Extract the [X, Y] coordinate from the center of the cell holding the provided text.  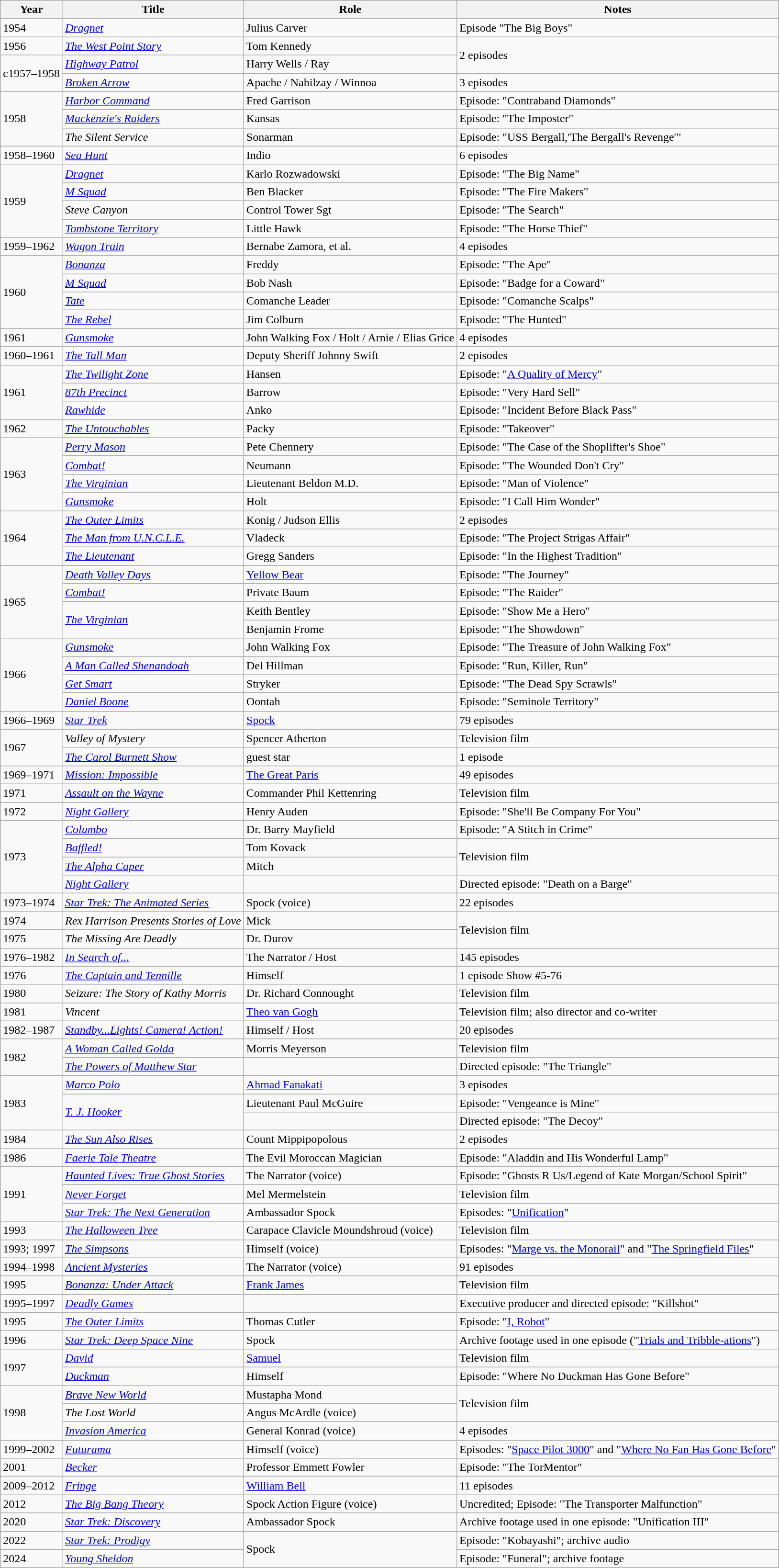
Mustapha Mond [350, 1395]
Freddy [350, 265]
Tom Kovack [350, 848]
Jim Colburn [350, 319]
Directed episode: "The Triangle" [618, 1066]
Episode: "Show Me a Hero" [618, 611]
Episode: "The Case of the Shoplifter's Shoe" [618, 447]
Episode: "I, Robot" [618, 1321]
Mission: Impossible [153, 775]
Daniel Boone [153, 702]
145 episodes [618, 957]
Thomas Cutler [350, 1321]
1975 [32, 939]
1960 [32, 292]
49 episodes [618, 775]
Kansas [350, 119]
1 episode [618, 756]
Episode: "A Quality of Mercy" [618, 374]
Morris Meyerson [350, 1048]
11 episodes [618, 1486]
Del Hillman [350, 666]
Ancient Mysteries [153, 1267]
Steve Canyon [153, 210]
Brave New World [153, 1395]
Death Valley Days [153, 575]
Episode: "Comanche Scalps" [618, 301]
Episodes: "Unification" [618, 1212]
Mitch [350, 866]
Uncredited; Episode: "The Transporter Malfunction" [618, 1504]
The Carol Burnett Show [153, 756]
Episode: "The Showdown" [618, 629]
Wagon Train [153, 247]
Episode: "I Call Him Wonder" [618, 501]
Episode: "The Raider" [618, 593]
The Tall Man [153, 356]
Episode: "Funeral"; archive footage [618, 1558]
Ben Blacker [350, 192]
The Halloween Tree [153, 1230]
Tate [153, 301]
Neumann [350, 465]
2001 [32, 1467]
1954 [32, 28]
The Simpsons [153, 1249]
Valley of Mystery [153, 738]
c1957–1958 [32, 73]
Oontah [350, 702]
The Twilight Zone [153, 374]
Archive footage used in one episode ("Trials and Tribble-ations") [618, 1340]
Get Smart [153, 684]
Directed episode: "Death on a Barge" [618, 884]
Episode: "The Imposter" [618, 119]
2022 [32, 1540]
The Lost World [153, 1413]
Holt [350, 501]
David [153, 1358]
1982–1987 [32, 1030]
Baffled! [153, 848]
1960–1961 [32, 356]
Fred Garrison [350, 101]
Sonarman [350, 137]
The Evil Moroccan Magician [350, 1158]
Control Tower Sgt [350, 210]
1986 [32, 1158]
Ahmad Fanakati [350, 1084]
John Walking Fox / Holt / Arnie / Elias Grice [350, 338]
The Missing Are Deadly [153, 939]
The Powers of Matthew Star [153, 1066]
Star Trek [153, 720]
1959 [32, 201]
Bonanza [153, 265]
The Untouchables [153, 429]
Invasion America [153, 1431]
The Sun Also Rises [153, 1139]
Bob Nash [350, 283]
1995–1997 [32, 1303]
Julius Carver [350, 28]
20 episodes [618, 1030]
Episode: "In the Highest Tradition" [618, 556]
Episode: "The Journey" [618, 575]
General Konrad (voice) [350, 1431]
Episode: "The Hunted" [618, 319]
Role [350, 10]
6 episodes [618, 155]
Columbo [153, 830]
Episode: "The Fire Makers" [618, 192]
Spock (voice) [350, 902]
A Man Called Shenandoah [153, 666]
Packy [350, 429]
Episode: "Seminole Territory" [618, 702]
1962 [32, 429]
1973–1974 [32, 902]
Highway Patrol [153, 64]
Perry Mason [153, 447]
1982 [32, 1057]
1993; 1997 [32, 1249]
1966 [32, 675]
1996 [32, 1340]
Theo van Gogh [350, 1012]
Episode: "Kobayashi"; archive audio [618, 1540]
1959–1962 [32, 247]
Keith Bentley [350, 611]
Archive footage used in one episode: "Unification III" [618, 1522]
Spencer Atherton [350, 738]
Episodes: "Marge vs. the Monorail" and "The Springfield Files" [618, 1249]
The Captain and Tennille [153, 975]
A Woman Called Golda [153, 1048]
Dr. Richard Connought [350, 993]
William Bell [350, 1486]
Star Trek: The Animated Series [153, 902]
1991 [32, 1194]
Henry Auden [350, 812]
Directed episode: "The Decoy" [618, 1121]
The Big Bang Theory [153, 1504]
The Lieutenant [153, 556]
Star Trek: The Next Generation [153, 1212]
Indio [350, 155]
1969–1971 [32, 775]
Bonanza: Under Attack [153, 1285]
1994–1998 [32, 1267]
1964 [32, 538]
The Silent Service [153, 137]
Yellow Bear [350, 575]
The Narrator / Host [350, 957]
Lieutenant Beldon M.D. [350, 483]
1998 [32, 1413]
Konig / Judson Ellis [350, 519]
Spock Action Figure (voice) [350, 1504]
Rex Harrison Presents Stories of Love [153, 921]
1958–1960 [32, 155]
Sea Hunt [153, 155]
1966–1969 [32, 720]
Episode: "Contraband Diamonds" [618, 101]
Carapace Clavicle Moundshroud (voice) [350, 1230]
Pete Chennery [350, 447]
1 episode Show #5-76 [618, 975]
Episode "The Big Boys" [618, 28]
1999–2002 [32, 1449]
Tom Kennedy [350, 46]
1980 [32, 993]
Professor Emmett Fowler [350, 1467]
1956 [32, 46]
Haunted Lives: True Ghost Stories [153, 1176]
1972 [32, 812]
Episode: "The Big Name" [618, 173]
Dr. Durov [350, 939]
Episode: "The Dead Spy Scrawls" [618, 684]
Television film; also director and co-writer [618, 1012]
Gregg Sanders [350, 556]
Deadly Games [153, 1303]
Never Forget [153, 1194]
Karlo Rozwadowski [350, 173]
Harbor Command [153, 101]
Fringe [153, 1486]
79 episodes [618, 720]
Count Mippipopolous [350, 1139]
Star Trek: Deep Space Nine [153, 1340]
1963 [32, 474]
Becker [153, 1467]
T. J. Hooker [153, 1112]
Broken Arrow [153, 82]
1974 [32, 921]
Episode: "The Ape" [618, 265]
Comanche Leader [350, 301]
Tombstone Territory [153, 228]
Episode: "Aladdin and His Wonderful Lamp" [618, 1158]
2024 [32, 1558]
1993 [32, 1230]
The Rebel [153, 319]
Benjamin Frome [350, 629]
Episode: "Badge for a Coward" [618, 283]
1981 [32, 1012]
The Great Paris [350, 775]
Frank James [350, 1285]
Commander Phil Kettenring [350, 793]
Episode: "The Project Strigas Affair" [618, 538]
Bernabe Zamora, et al. [350, 247]
Young Sheldon [153, 1558]
Episode: "Takeover" [618, 429]
87th Precinct [153, 392]
Episode: "Ghosts R Us/Legend of Kate Morgan/School Spirit" [618, 1176]
2020 [32, 1522]
22 episodes [618, 902]
1984 [32, 1139]
Apache / Nahilzay / Winnoa [350, 82]
The Man from U.N.C.L.E. [153, 538]
In Search of... [153, 957]
guest star [350, 756]
John Walking Fox [350, 647]
Notes [618, 10]
1971 [32, 793]
Star Trek: Discovery [153, 1522]
Seizure: The Story of Kathy Morris [153, 993]
2009–2012 [32, 1486]
1958 [32, 119]
The West Point Story [153, 46]
Mick [350, 921]
Duckman [153, 1376]
The Alpha Caper [153, 866]
Lieutenant Paul McGuire [350, 1103]
1976–1982 [32, 957]
Samuel [350, 1358]
Episode: "A Stitch in Crime" [618, 830]
Episode: "Incident Before Black Pass" [618, 410]
Episode: "Man of Violence" [618, 483]
Episode: "The TorMentor" [618, 1467]
Himself / Host [350, 1030]
1997 [32, 1367]
Vincent [153, 1012]
Episode: "USS Bergall,′The Bergall's Revenge′" [618, 137]
1983 [32, 1103]
Deputy Sheriff Johnny Swift [350, 356]
Episode: "Very Hard Sell" [618, 392]
Anko [350, 410]
Private Baum [350, 593]
Little Hawk [350, 228]
1965 [32, 602]
Marco Polo [153, 1084]
Mackenzie's Raiders [153, 119]
Episode: "The Search" [618, 210]
Episode: "The Treasure of John Walking Fox" [618, 647]
Rawhide [153, 410]
Assault on the Wayne [153, 793]
Harry Wells / Ray [350, 64]
Executive producer and directed episode: "Killshot" [618, 1303]
Hansen [350, 374]
Episode: "The Horse Thief" [618, 228]
91 episodes [618, 1267]
Barrow [350, 392]
Title [153, 10]
Futurama [153, 1449]
Faerie Tale Theatre [153, 1158]
Vladeck [350, 538]
2012 [32, 1504]
1976 [32, 975]
Episode: "Where No Duckman Has Gone Before" [618, 1376]
Standby...Lights! Camera! Action! [153, 1030]
Episodes: "Space Pilot 3000" and "Where No Fan Has Gone Before" [618, 1449]
1967 [32, 747]
Episode: "She'll Be Company For You" [618, 812]
Mel Mermelstein [350, 1194]
Stryker [350, 684]
Dr. Barry Mayfield [350, 830]
Episode: "Run, Killer, Run" [618, 666]
1973 [32, 857]
Year [32, 10]
Angus McArdle (voice) [350, 1413]
Star Trek: Prodigy [153, 1540]
Episode: "Vengeance is Mine" [618, 1103]
Episode: "The Wounded Don't Cry" [618, 465]
